Detect which cell encompasses the target text, then output its [X, Y] center coordinate. 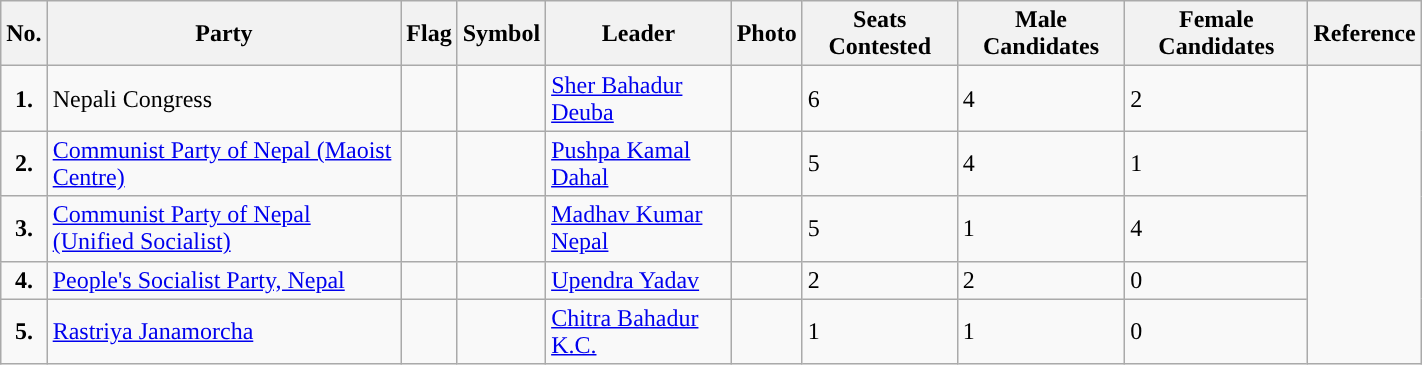
Female Candidates [1216, 34]
People's Socialist Party, Nepal [224, 280]
3. [24, 228]
Flag [429, 34]
Communist Party of Nepal (Maoist Centre) [224, 164]
Upendra Yadav [639, 280]
Nepali Congress [224, 98]
5. [24, 332]
4. [24, 280]
Rastriya Janamorcha [224, 332]
Party [224, 34]
No. [24, 34]
Symbol [501, 34]
6 [880, 98]
Pushpa Kamal Dahal [639, 164]
Madhav Kumar Nepal [639, 228]
Leader [639, 34]
Chitra Bahadur K.C. [639, 332]
Communist Party of Nepal (Unified Socialist) [224, 228]
Sher Bahadur Deuba [639, 98]
Reference [1364, 34]
Photo [766, 34]
2. [24, 164]
Seats Contested [880, 34]
1. [24, 98]
Male Candidates [1040, 34]
